Find where the given text appears and provide that cell's center as (x, y) coordinate. 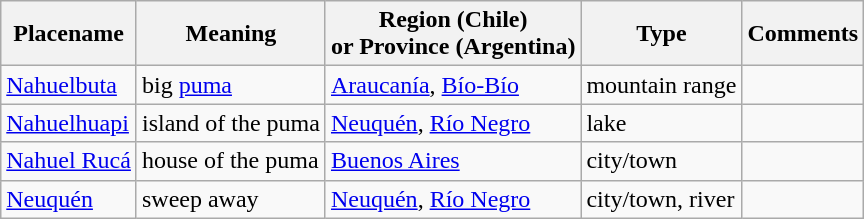
Meaning (230, 34)
city/town, river (662, 199)
Neuquén (69, 199)
Nahuelbuta (69, 85)
Buenos Aires (452, 161)
Nahuel Rucá (69, 161)
island of the puma (230, 123)
sweep away (230, 199)
Nahuelhuapi (69, 123)
lake (662, 123)
city/town (662, 161)
house of the puma (230, 161)
Region (Chile)or Province (Argentina) (452, 34)
Type (662, 34)
Araucanía, Bío-Bío (452, 85)
mountain range (662, 85)
big puma (230, 85)
Placename (69, 34)
Comments (803, 34)
